Extract the [x, y] coordinate from the center of the cell holding the provided text.  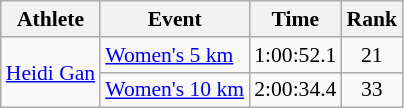
Athlete [50, 19]
Rank [372, 19]
Women's 10 km [174, 90]
Event [174, 19]
Time [295, 19]
1:00:52.1 [295, 55]
33 [372, 90]
Heidi Gan [50, 72]
2:00:34.4 [295, 90]
21 [372, 55]
Women's 5 km [174, 55]
